Search for the cell housing the specified text and yield its (X, Y) center coordinate. 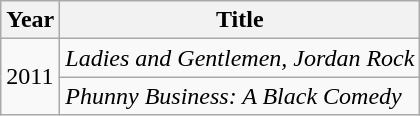
Year (30, 20)
Title (240, 20)
Ladies and Gentlemen, Jordan Rock (240, 58)
Phunny Business: A Black Comedy (240, 96)
2011 (30, 77)
